From the cell containing the given text, extract its center point as [X, Y] coordinate. 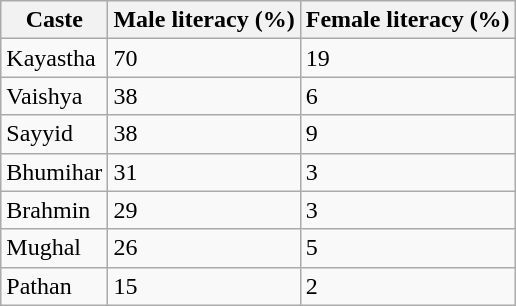
19 [408, 58]
31 [204, 172]
Bhumihar [54, 172]
29 [204, 210]
Female literacy (%) [408, 20]
Caste [54, 20]
Mughal [54, 248]
Pathan [54, 286]
26 [204, 248]
2 [408, 286]
5 [408, 248]
9 [408, 134]
Vaishya [54, 96]
70 [204, 58]
6 [408, 96]
Male literacy (%) [204, 20]
Kayastha [54, 58]
Sayyid [54, 134]
Brahmin [54, 210]
15 [204, 286]
